Pinpoint the cell where the given text exists, returning its [x, y] midpoint coordinate. 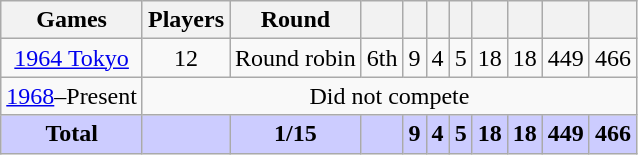
Did not compete [389, 96]
1968–Present [72, 96]
6th [382, 58]
Players [186, 20]
1964 Tokyo [72, 58]
12 [186, 58]
1/15 [296, 134]
Total [72, 134]
Round [296, 20]
Games [72, 20]
Round robin [296, 58]
